Return [x, y] of the center of cell containing provided text 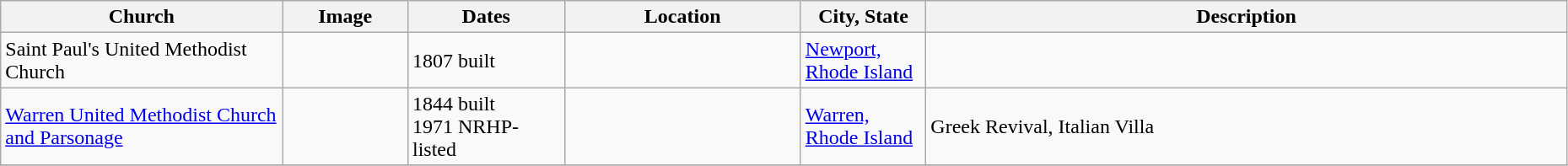
Image [346, 17]
Location [682, 17]
Church [142, 17]
City, State [864, 17]
Newport, Rhode Island [864, 61]
Saint Paul's United Methodist Church [142, 61]
1807 built [486, 61]
Dates [486, 17]
Warren, Rhode Island [864, 126]
1844 built1971 NRHP-listed [486, 126]
Description [1247, 17]
Greek Revival, Italian Villa [1247, 126]
Warren United Methodist Church and Parsonage [142, 126]
